Find where the given text appears and provide that cell's center as [X, Y] coordinate. 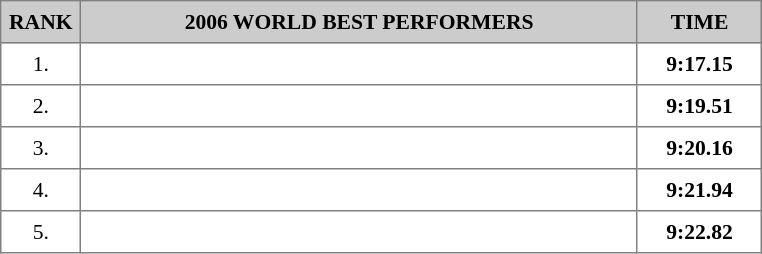
TIME [699, 22]
1. [41, 64]
2006 WORLD BEST PERFORMERS [359, 22]
9:20.16 [699, 148]
9:22.82 [699, 232]
9:17.15 [699, 64]
9:21.94 [699, 190]
5. [41, 232]
3. [41, 148]
9:19.51 [699, 106]
RANK [41, 22]
4. [41, 190]
2. [41, 106]
